Search for the cell housing the specified text and yield its [x, y] center coordinate. 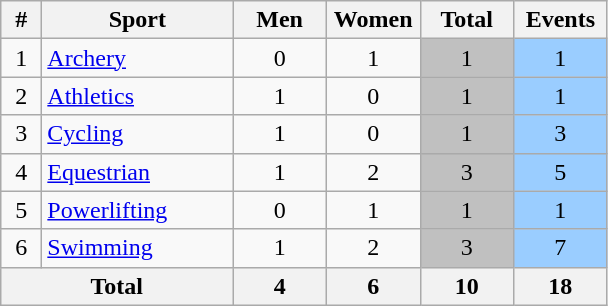
Cycling [138, 134]
10 [467, 286]
Powerlifting [138, 210]
Equestrian [138, 172]
Women [373, 20]
Athletics [138, 96]
# [22, 20]
18 [561, 286]
7 [561, 248]
Events [561, 20]
Archery [138, 58]
Sport [138, 20]
Men [280, 20]
Swimming [138, 248]
